From the cell containing the given text, extract its center point as [X, Y] coordinate. 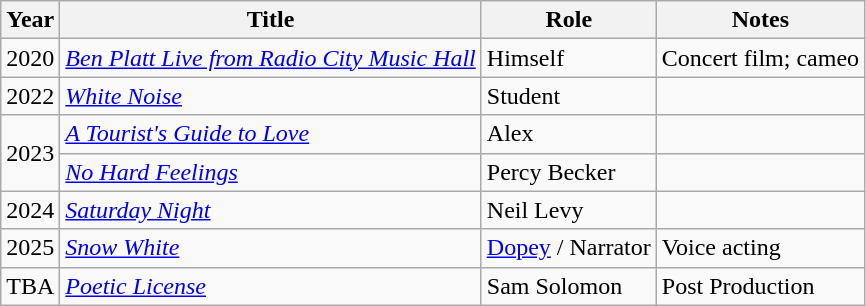
Percy Becker [568, 172]
Role [568, 20]
Himself [568, 58]
Sam Solomon [568, 286]
2025 [30, 248]
Post Production [760, 286]
2020 [30, 58]
2023 [30, 153]
TBA [30, 286]
Alex [568, 134]
Dopey / Narrator [568, 248]
Title [270, 20]
Year [30, 20]
Notes [760, 20]
White Noise [270, 96]
2024 [30, 210]
Poetic License [270, 286]
Voice acting [760, 248]
Student [568, 96]
Concert film; cameo [760, 58]
No Hard Feelings [270, 172]
Neil Levy [568, 210]
Saturday Night [270, 210]
A Tourist's Guide to Love [270, 134]
Snow White [270, 248]
Ben Platt Live from Radio City Music Hall [270, 58]
2022 [30, 96]
